Provide the (X, Y) coordinate of the cell's center where the given text is located.  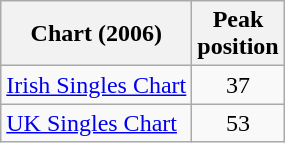
37 (238, 85)
Peakposition (238, 34)
Irish Singles Chart (96, 85)
53 (238, 123)
Chart (2006) (96, 34)
UK Singles Chart (96, 123)
